Capture the cell that displays the provided text and extract its (x, y) central coordinate. 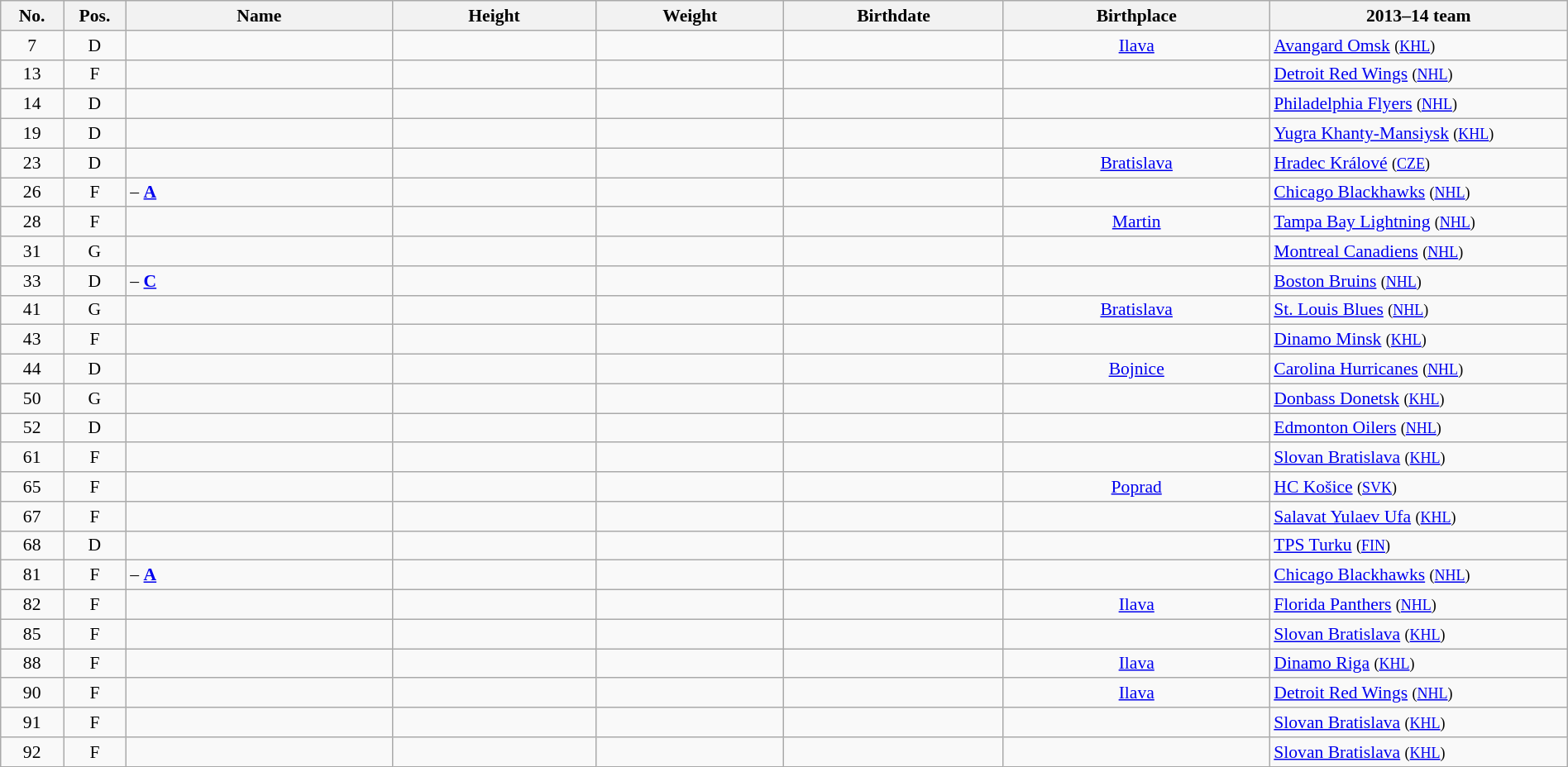
23 (32, 163)
68 (32, 545)
81 (32, 575)
2013–14 team (1418, 16)
44 (32, 369)
– C (259, 281)
Tampa Bay Lightning (NHL) (1418, 222)
HC Košice (SVK) (1418, 487)
52 (32, 428)
61 (32, 458)
85 (32, 634)
31 (32, 251)
No. (32, 16)
Hradec Králové (CZE) (1418, 163)
92 (32, 752)
33 (32, 281)
Name (259, 16)
41 (32, 310)
Dinamo Riga (KHL) (1418, 664)
82 (32, 605)
14 (32, 104)
Bojnice (1136, 369)
Yugra Khanty-Mansiysk (KHL) (1418, 134)
28 (32, 222)
88 (32, 664)
St. Louis Blues (NHL) (1418, 310)
13 (32, 74)
Montreal Canadiens (NHL) (1418, 251)
TPS Turku (FIN) (1418, 545)
Martin (1136, 222)
43 (32, 340)
67 (32, 517)
65 (32, 487)
Birthdate (893, 16)
Dinamo Minsk (KHL) (1418, 340)
Edmonton Oilers (NHL) (1418, 428)
Florida Panthers (NHL) (1418, 605)
Poprad (1136, 487)
Birthplace (1136, 16)
Avangard Omsk (KHL) (1418, 45)
50 (32, 398)
Height (494, 16)
90 (32, 693)
Weight (690, 16)
Donbass Donetsk (KHL) (1418, 398)
Carolina Hurricanes (NHL) (1418, 369)
Salavat Yulaev Ufa (KHL) (1418, 517)
Pos. (95, 16)
26 (32, 193)
Philadelphia Flyers (NHL) (1418, 104)
19 (32, 134)
91 (32, 722)
Boston Bruins (NHL) (1418, 281)
7 (32, 45)
